Locate the cell with the specified text and output its (X, Y) center coordinate. 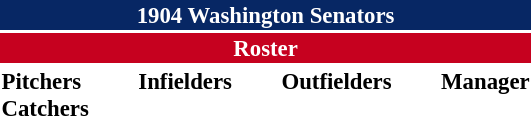
1904 Washington Senators (266, 15)
Roster (266, 48)
